Capture the cell that displays the provided text and extract its (x, y) central coordinate. 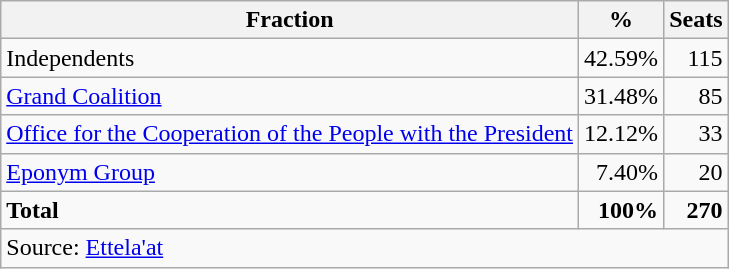
12.12% (622, 134)
33 (696, 134)
% (622, 20)
Fraction (290, 20)
Grand Coalition (290, 96)
85 (696, 96)
Source: Ettela'at (364, 248)
Seats (696, 20)
7.40% (622, 172)
Total (290, 210)
Independents (290, 58)
42.59% (622, 58)
31.48% (622, 96)
115 (696, 58)
Office for the Cooperation of the People with the President (290, 134)
Eponym Group (290, 172)
100% (622, 210)
270 (696, 210)
20 (696, 172)
